Extract the [X, Y] coordinate from the center of the cell holding the provided text.  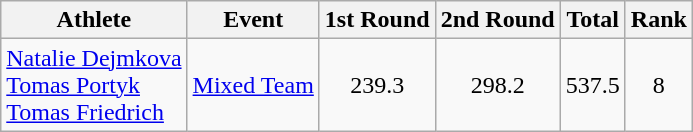
Rank [658, 20]
Mixed Team [253, 85]
Natalie DejmkovaTomas PortykTomas Friedrich [94, 85]
8 [658, 85]
Total [592, 20]
2nd Round [498, 20]
537.5 [592, 85]
298.2 [498, 85]
1st Round [377, 20]
Event [253, 20]
239.3 [377, 85]
Athlete [94, 20]
